Locate the cell with the specified text and output its [x, y] center coordinate. 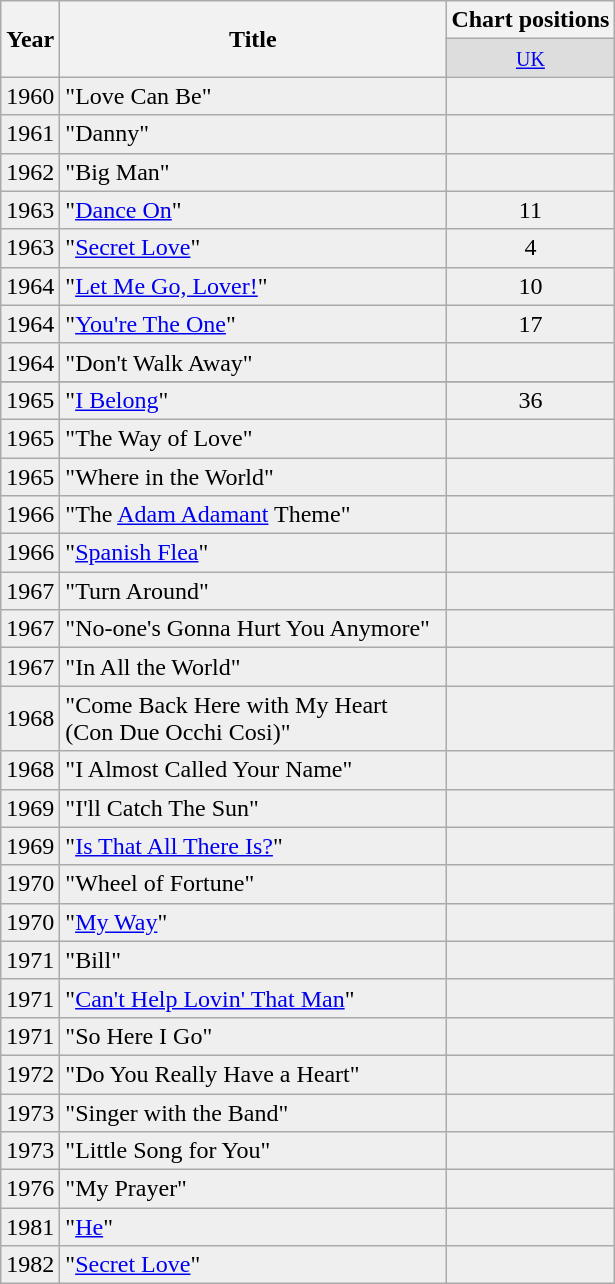
"Wheel of Fortune" [253, 884]
"Can't Help Lovin' That Man" [253, 998]
36 [530, 400]
"Let Me Go, Lover!" [253, 286]
UK [530, 58]
11 [530, 210]
"No-one's Gonna Hurt You Anymore" [253, 629]
Chart positions [530, 20]
"Love Can Be" [253, 96]
1960 [30, 96]
"Bill" [253, 960]
1976 [30, 1189]
"The Way of Love" [253, 438]
"I Belong" [253, 400]
"The Adam Adamant Theme" [253, 515]
"Is That All There Is?" [253, 846]
4 [530, 248]
"So Here I Go" [253, 1036]
"Do You Really Have a Heart" [253, 1074]
1982 [30, 1265]
"Spanish Flea" [253, 553]
"Turn Around" [253, 591]
1981 [30, 1227]
"Little Song for You" [253, 1151]
"You're The One" [253, 324]
Year [30, 39]
"My Prayer" [253, 1189]
"Danny" [253, 134]
"Big Man" [253, 172]
"Dance On" [253, 210]
"Where in the World" [253, 477]
Title [253, 39]
"He" [253, 1227]
"My Way" [253, 922]
1962 [30, 172]
"Come Back Here with My Heart (Con Due Occhi Cosi)" [253, 718]
1972 [30, 1074]
"I Almost Called Your Name" [253, 770]
"In All the World" [253, 667]
"Singer with the Band" [253, 1113]
10 [530, 286]
"Don't Walk Away" [253, 362]
17 [530, 324]
"I'll Catch The Sun" [253, 808]
1961 [30, 134]
